Locate the cell with the specified text and output its [x, y] center coordinate. 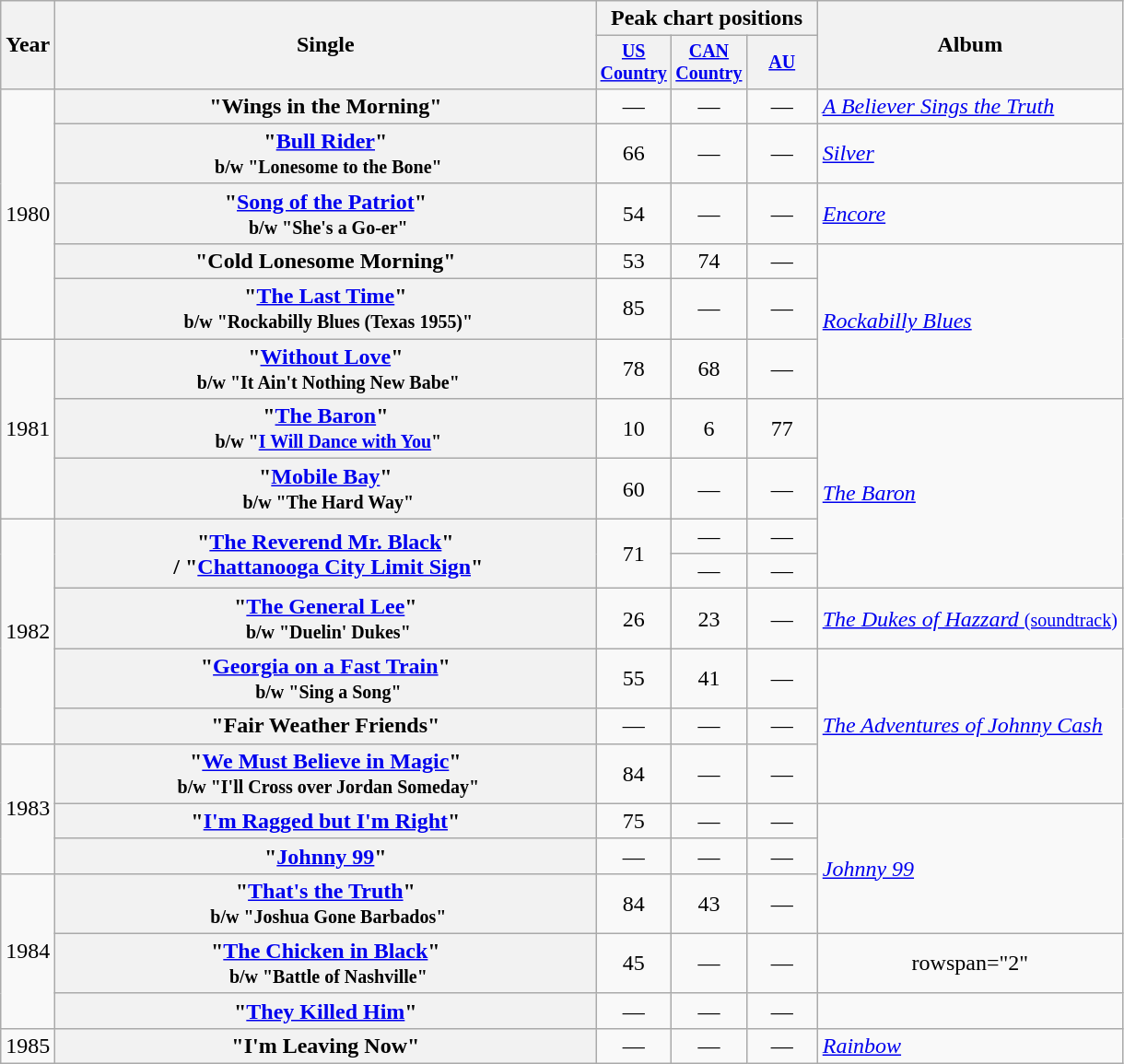
1981 [28, 429]
Peak chart positions [707, 18]
26 [634, 619]
"Georgia on a Fast Train" b/w "Sing a Song" [326, 678]
A Believer Sings the Truth [969, 106]
"The Chicken in Black" b/w "Battle of Nashville" [326, 964]
1982 [28, 631]
Rainbow [969, 1046]
"Without Love" b/w "It Ain't Nothing New Babe" [326, 368]
"Bull Rider" b/w "Lonesome to the Bone" [326, 153]
10 [634, 429]
"Fair Weather Friends" [326, 726]
23 [709, 619]
"The Reverend Mr. Black" / "Chattanooga City Limit Sign" [326, 554]
1983 [28, 809]
66 [634, 153]
"I'm Ragged but I'm Right" [326, 821]
The Dukes of Hazzard (soundtrack) [969, 619]
45 [634, 964]
68 [709, 368]
Year [28, 45]
55 [634, 678]
"Mobile Bay" b/w "The Hard Way" [326, 488]
"I'm Leaving Now" [326, 1046]
Rockabilly Blues [969, 321]
85 [634, 310]
1984 [28, 951]
The Baron [969, 494]
US Country [634, 63]
71 [634, 554]
"Wings in the Morning" [326, 106]
"Cold Lonesome Morning" [326, 261]
53 [634, 261]
54 [634, 214]
75 [634, 821]
The Adventures of Johnny Cash [969, 726]
77 [781, 429]
6 [709, 429]
"We Must Believe in Magic" b/w "I'll Cross over Jordan Someday" [326, 774]
1985 [28, 1046]
"The Last Time" b/w "Rockabilly Blues (Texas 1955)" [326, 310]
"The Baron" b/w "I Will Dance with You" [326, 429]
78 [634, 368]
rowspan="2" [969, 964]
Johnny 99 [969, 868]
60 [634, 488]
74 [709, 261]
"That's the Truth" b/w "Joshua Gone Barbados" [326, 903]
"The General Lee" b/w "Duelin' Dukes" [326, 619]
"Song of the Patriot" b/w "She's a Go-er" [326, 214]
Encore [969, 214]
Single [326, 45]
Silver [969, 153]
"They Killed Him" [326, 1011]
1980 [28, 214]
AU [781, 63]
43 [709, 903]
"Johnny 99" [326, 856]
41 [709, 678]
Album [969, 45]
CAN Country [709, 63]
